Search for the cell housing the specified text and yield its [X, Y] center coordinate. 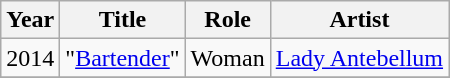
Artist [359, 20]
Role [228, 20]
Year [30, 20]
Title [122, 20]
2014 [30, 58]
"Bartender" [122, 58]
Woman [228, 58]
Lady Antebellum [359, 58]
